Return the (x, y) coordinate for the center point of the cell that contains the specified text.  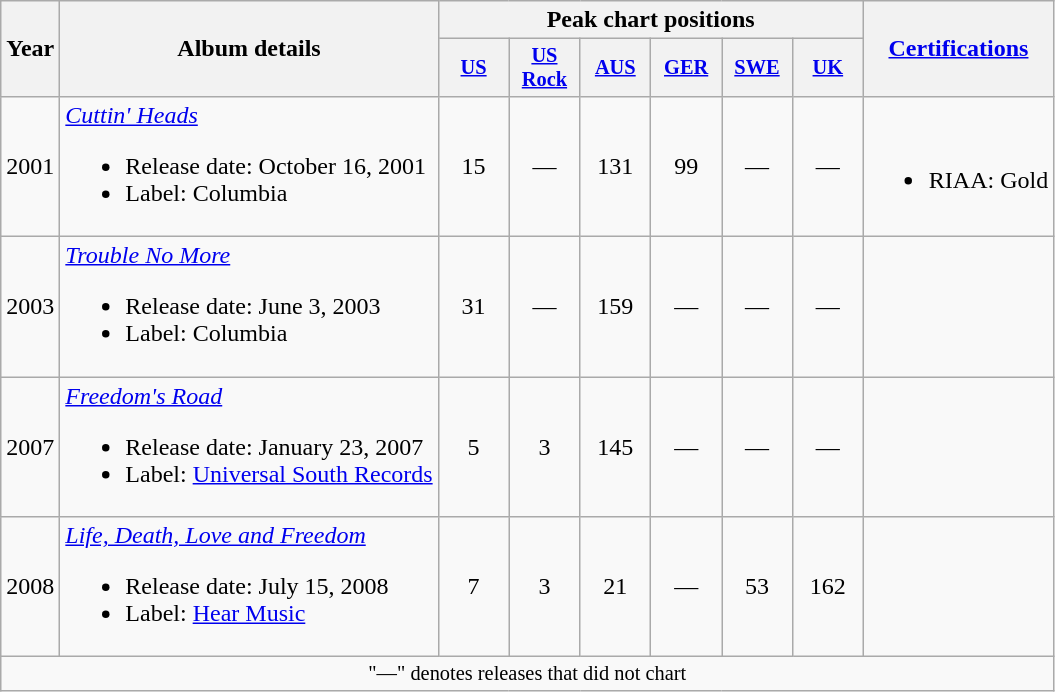
Cuttin' HeadsRelease date: October 16, 2001Label: Columbia (249, 166)
2007 (30, 447)
53 (758, 587)
2008 (30, 587)
131 (616, 166)
15 (474, 166)
7 (474, 587)
Life, Death, Love and FreedomRelease date: July 15, 2008Label: Hear Music (249, 587)
RIAA: Gold (958, 166)
US (474, 68)
Freedom's RoadRelease date: January 23, 2007Label: Universal South Records (249, 447)
31 (474, 307)
AUS (616, 68)
Certifications (958, 49)
159 (616, 307)
21 (616, 587)
5 (474, 447)
162 (828, 587)
Album details (249, 49)
145 (616, 447)
Peak chart positions (650, 20)
SWE (758, 68)
"—" denotes releases that did not chart (528, 674)
Trouble No MoreRelease date: June 3, 2003Label: Columbia (249, 307)
99 (686, 166)
GER (686, 68)
UK (828, 68)
US Rock (544, 68)
2003 (30, 307)
Year (30, 49)
2001 (30, 166)
